Pinpoint the cell where the given text exists, returning its [X, Y] midpoint coordinate. 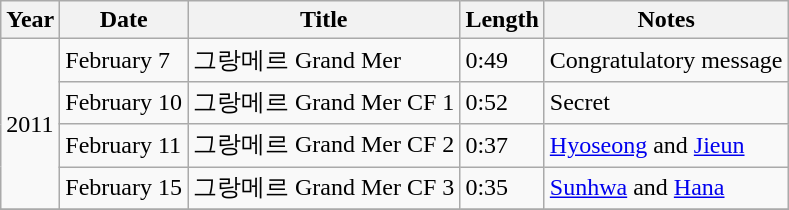
February 11 [124, 146]
Length [502, 20]
0:37 [502, 146]
Notes [666, 20]
0:35 [502, 188]
그랑메르 Grand Mer [324, 60]
Secret [666, 102]
그랑메르 Grand Mer CF 1 [324, 102]
0:52 [502, 102]
0:49 [502, 60]
Congratulatory message [666, 60]
그랑메르 Grand Mer CF 2 [324, 146]
Date [124, 20]
그랑메르 Grand Mer CF 3 [324, 188]
Title [324, 20]
February 15 [124, 188]
Year [30, 20]
February 10 [124, 102]
2011 [30, 124]
Sunhwa and Hana [666, 188]
February 7 [124, 60]
Hyoseong and Jieun [666, 146]
